Determine the (x, y) coordinate at the center of the cell enclosing the given text.  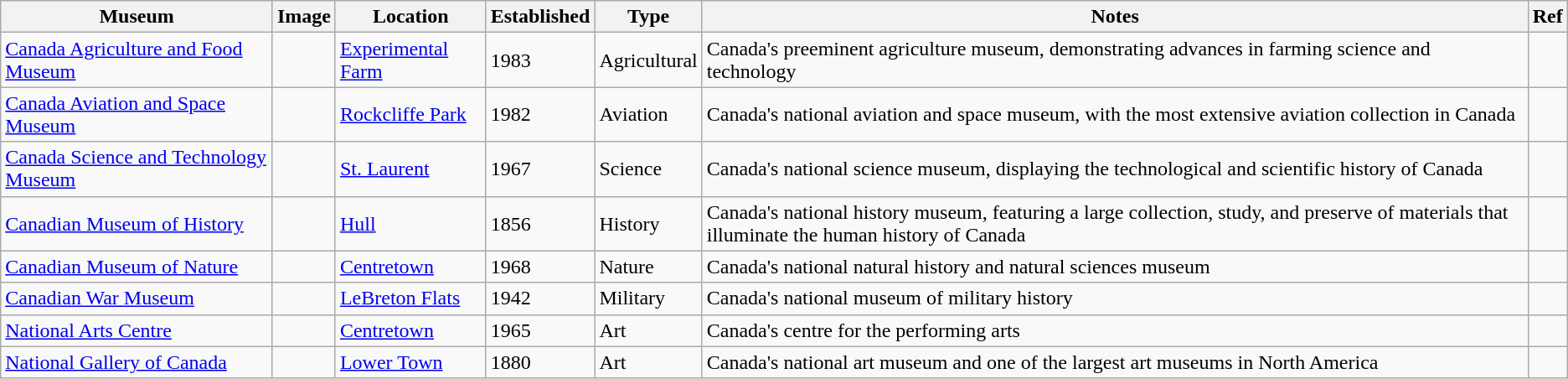
1967 (540, 169)
Canada's national aviation and space museum, with the most extensive aviation collection in Canada (1115, 114)
History (648, 223)
Canada's preeminent agriculture museum, demonstrating advances in farming science and technology (1115, 60)
Image (303, 17)
1982 (540, 114)
National Arts Centre (137, 330)
Canada's national museum of military history (1115, 299)
1968 (540, 267)
1880 (540, 362)
Rockcliffe Park (410, 114)
Notes (1115, 17)
St. Laurent (410, 169)
Canadian Museum of Nature (137, 267)
Museum (137, 17)
Established (540, 17)
National Gallery of Canada (137, 362)
Aviation (648, 114)
Nature (648, 267)
Science (648, 169)
Canada Aviation and Space Museum (137, 114)
LeBreton Flats (410, 299)
Canada's national natural history and natural sciences museum (1115, 267)
1965 (540, 330)
Lower Town (410, 362)
Canadian War Museum (137, 299)
Type (648, 17)
1983 (540, 60)
Location (410, 17)
1856 (540, 223)
Canada's national science museum, displaying the technological and scientific history of Canada (1115, 169)
Canada Science and Technology Museum (137, 169)
Canadian Museum of History (137, 223)
1942 (540, 299)
Canada Agriculture and Food Museum (137, 60)
Experimental Farm (410, 60)
Agricultural (648, 60)
Hull (410, 223)
Canada's national art museum and one of the largest art museums in North America (1115, 362)
Canada's national history museum, featuring a large collection, study, and preserve of materials that illuminate the human history of Canada (1115, 223)
Military (648, 299)
Canada's centre for the performing arts (1115, 330)
Ref (1548, 17)
